For the text-containing cell, return its midpoint in (X, Y) coordinate format. 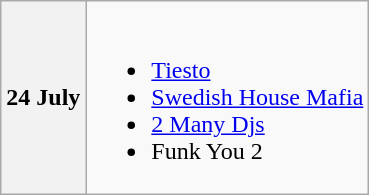
TiestoSwedish House Mafia2 Many DjsFunk You 2 (228, 98)
24 July (44, 98)
